Locate the cell with the specified text and output its [X, Y] center coordinate. 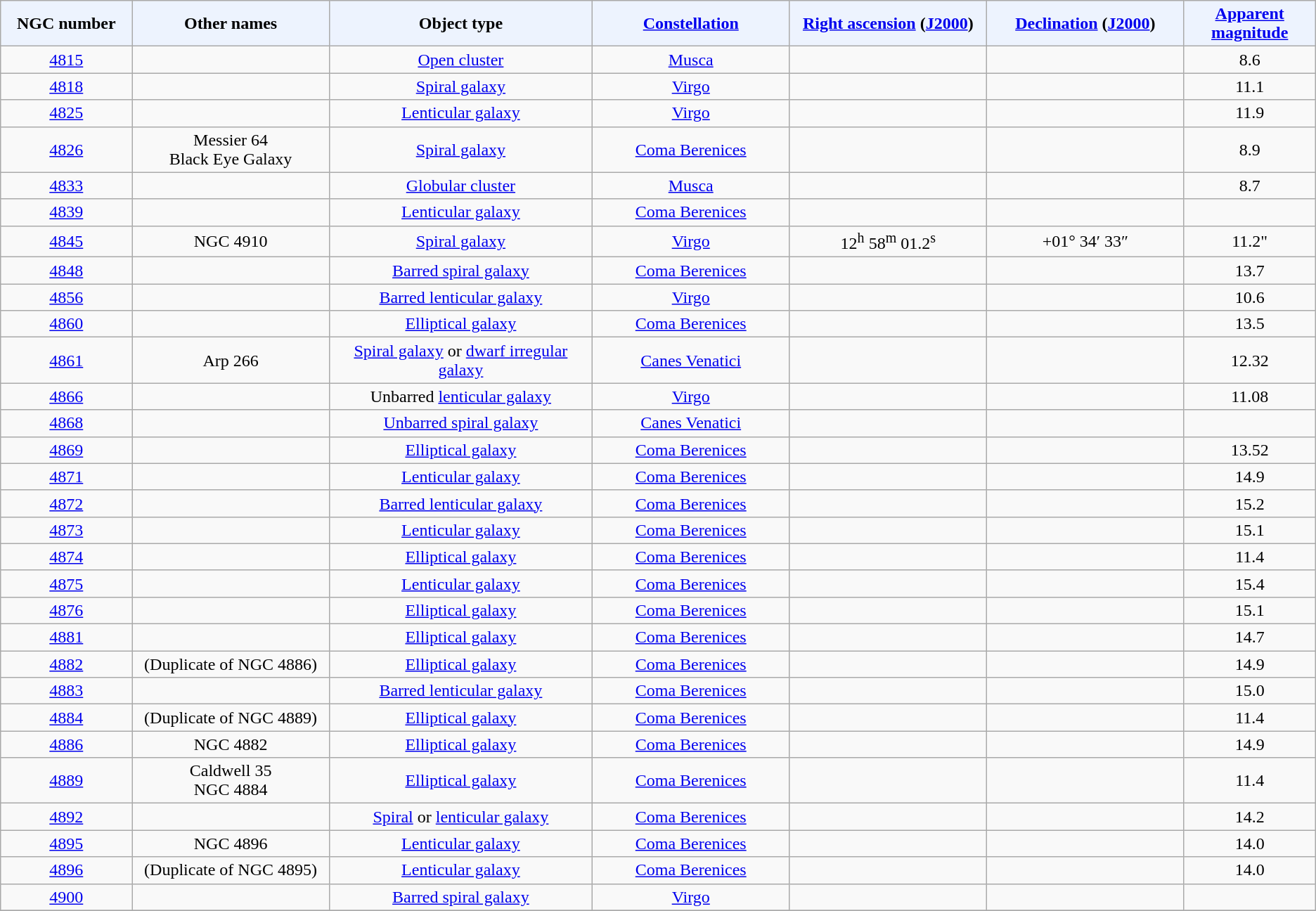
Other names [231, 24]
4883 [66, 691]
NGC number [66, 24]
4881 [66, 638]
11.2" [1250, 242]
4896 [66, 870]
4815 [66, 60]
15.0 [1250, 691]
4895 [66, 844]
Spiral galaxy or dwarf irregular galaxy [460, 360]
13.5 [1250, 324]
4818 [66, 86]
14.2 [1250, 817]
(Duplicate of NGC 4889) [231, 718]
11.08 [1250, 396]
Messier 64Black Eye Galaxy [231, 149]
11.1 [1250, 86]
4874 [66, 557]
4872 [66, 503]
4833 [66, 186]
12h 58m 01.2s [889, 242]
NGC 4882 [231, 744]
NGC 4896 [231, 844]
4826 [66, 149]
4882 [66, 664]
4848 [66, 271]
4868 [66, 423]
4860 [66, 324]
Globular cluster [460, 186]
Spiral or lenticular galaxy [460, 817]
8.7 [1250, 186]
4869 [66, 450]
NGC 4910 [231, 242]
4889 [66, 780]
4876 [66, 610]
+01° 34′ 33″ [1085, 242]
Apparent magnitude [1250, 24]
4900 [66, 897]
10.6 [1250, 297]
Constellation [690, 24]
4825 [66, 113]
Object type [460, 24]
Declination (J2000) [1085, 24]
11.9 [1250, 113]
4856 [66, 297]
4845 [66, 242]
Open cluster [460, 60]
15.4 [1250, 583]
Unbarred spiral galaxy [460, 423]
Caldwell 35NGC 4884 [231, 780]
14.7 [1250, 638]
8.9 [1250, 149]
4875 [66, 583]
8.6 [1250, 60]
4873 [66, 530]
4886 [66, 744]
Arp 266 [231, 360]
4866 [66, 396]
15.2 [1250, 503]
(Duplicate of NGC 4886) [231, 664]
4839 [66, 212]
13.52 [1250, 450]
Right ascension (J2000) [889, 24]
4871 [66, 477]
4884 [66, 718]
13.7 [1250, 271]
4861 [66, 360]
Unbarred lenticular galaxy [460, 396]
(Duplicate of NGC 4895) [231, 870]
12.32 [1250, 360]
4892 [66, 817]
